Find where the given text appears and provide that cell's center as [x, y] coordinate. 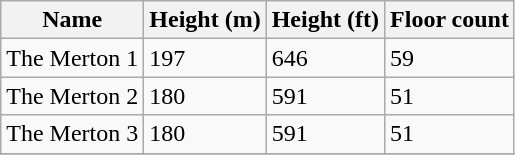
The Merton 2 [72, 96]
59 [450, 58]
The Merton 3 [72, 134]
Name [72, 20]
The Merton 1 [72, 58]
646 [325, 58]
197 [205, 58]
Floor count [450, 20]
Height (ft) [325, 20]
Height (m) [205, 20]
